Determine the [X, Y] coordinate at the center of the cell enclosing the given text.  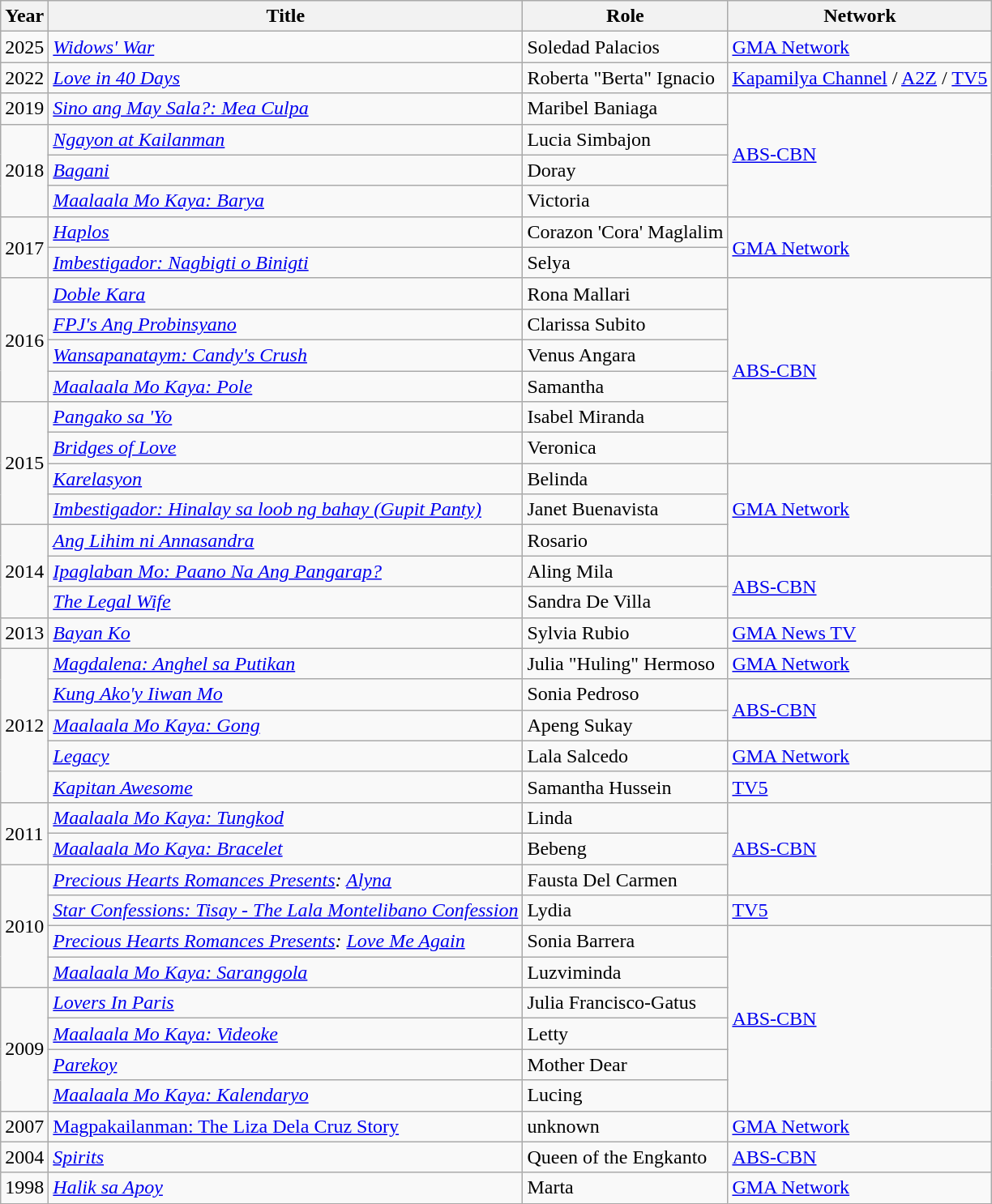
2009 [24, 1049]
Sino ang May Sala?: Mea Culpa [285, 109]
2007 [24, 1126]
Doble Kara [285, 293]
Victoria [626, 201]
Wansapanataym: Candy's Crush [285, 355]
Maalaala Mo Kaya: Kalendaryo [285, 1095]
Network [860, 16]
Lucia Simbajon [626, 139]
Maalaala Mo Kaya: Bracelet [285, 848]
Samantha Hussein [626, 787]
2022 [24, 78]
Corazon 'Cora' Maglalim [626, 232]
2014 [24, 571]
Doray [626, 170]
Venus Angara [626, 355]
Ngayon at Kailanman [285, 139]
2004 [24, 1157]
Spirits [285, 1157]
Kapamilya Channel / A2Z / TV5 [860, 78]
Sylvia Rubio [626, 633]
Veronica [626, 448]
Imbestigador: Nagbigti o Binigti [285, 263]
Maalaala Mo Kaya: Saranggola [285, 972]
Ipaglaban Mo: Paano Na Ang Pangarap? [285, 571]
Fausta Del Carmen [626, 879]
Sandra De Villa [626, 602]
Precious Hearts Romances Presents: Love Me Again [285, 941]
Bayan Ko [285, 633]
Sonia Barrera [626, 941]
Linda [626, 818]
Queen of the Engkanto [626, 1157]
Samantha [626, 386]
2019 [24, 109]
Lala Salcedo [626, 756]
Janet Buenavista [626, 510]
2010 [24, 925]
FPJ's Ang Probinsyano [285, 324]
Isabel Miranda [626, 417]
Rona Mallari [626, 293]
Precious Hearts Romances Presents: Alyna [285, 879]
Mother Dear [626, 1065]
Bebeng [626, 848]
Kung Ako'y Iiwan Mo [285, 694]
Bagani [285, 170]
Halik sa Apoy [285, 1188]
Title [285, 16]
2025 [24, 47]
GMA News TV [860, 633]
Magdalena: Anghel sa Putikan [285, 664]
Letty [626, 1034]
Selya [626, 263]
Love in 40 Days [285, 78]
Haplos [285, 232]
Star Confessions: Tisay - The Lala Montelibano Confession [285, 911]
Karelasyon [285, 479]
unknown [626, 1126]
Pangako sa 'Yo [285, 417]
2011 [24, 833]
Widows' War [285, 47]
2013 [24, 633]
Kapitan Awesome [285, 787]
Bridges of Love [285, 448]
2017 [24, 247]
2012 [24, 725]
Soledad Palacios [626, 47]
Maribel Baniaga [626, 109]
2016 [24, 339]
Clarissa Subito [626, 324]
Belinda [626, 479]
Imbestigador: Hinalay sa loob ng bahay (Gupit Panty) [285, 510]
Year [24, 16]
Role [626, 16]
Parekoy [285, 1065]
2018 [24, 170]
Legacy [285, 756]
Roberta "Berta" Ignacio [626, 78]
Apeng Sukay [626, 725]
2015 [24, 463]
Maalaala Mo Kaya: Pole [285, 386]
Ang Lihim ni Annasandra [285, 540]
Lovers In Paris [285, 1003]
Aling Mila [626, 571]
Maalaala Mo Kaya: Videoke [285, 1034]
Lucing [626, 1095]
Maalaala Mo Kaya: Tungkod [285, 818]
Julia "Huling" Hermoso [626, 664]
Maalaala Mo Kaya: Barya [285, 201]
Magpakailanman: The Liza Dela Cruz Story [285, 1126]
Sonia Pedroso [626, 694]
Maalaala Mo Kaya: Gong [285, 725]
Julia Francisco-Gatus [626, 1003]
Rosario [626, 540]
1998 [24, 1188]
Luzviminda [626, 972]
Marta [626, 1188]
The Legal Wife [285, 602]
Lydia [626, 911]
